Determine the (x, y) coordinate at the center of the cell enclosing the given text.  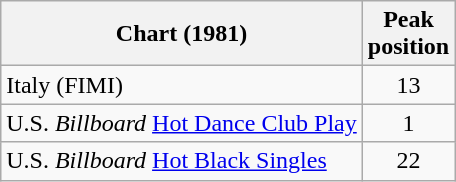
U.S. Billboard Hot Black Singles (182, 161)
22 (408, 161)
Peakposition (408, 34)
U.S. Billboard Hot Dance Club Play (182, 123)
1 (408, 123)
Italy (FIMI) (182, 85)
Chart (1981) (182, 34)
13 (408, 85)
